Find where the given text appears and provide that cell's center as [x, y] coordinate. 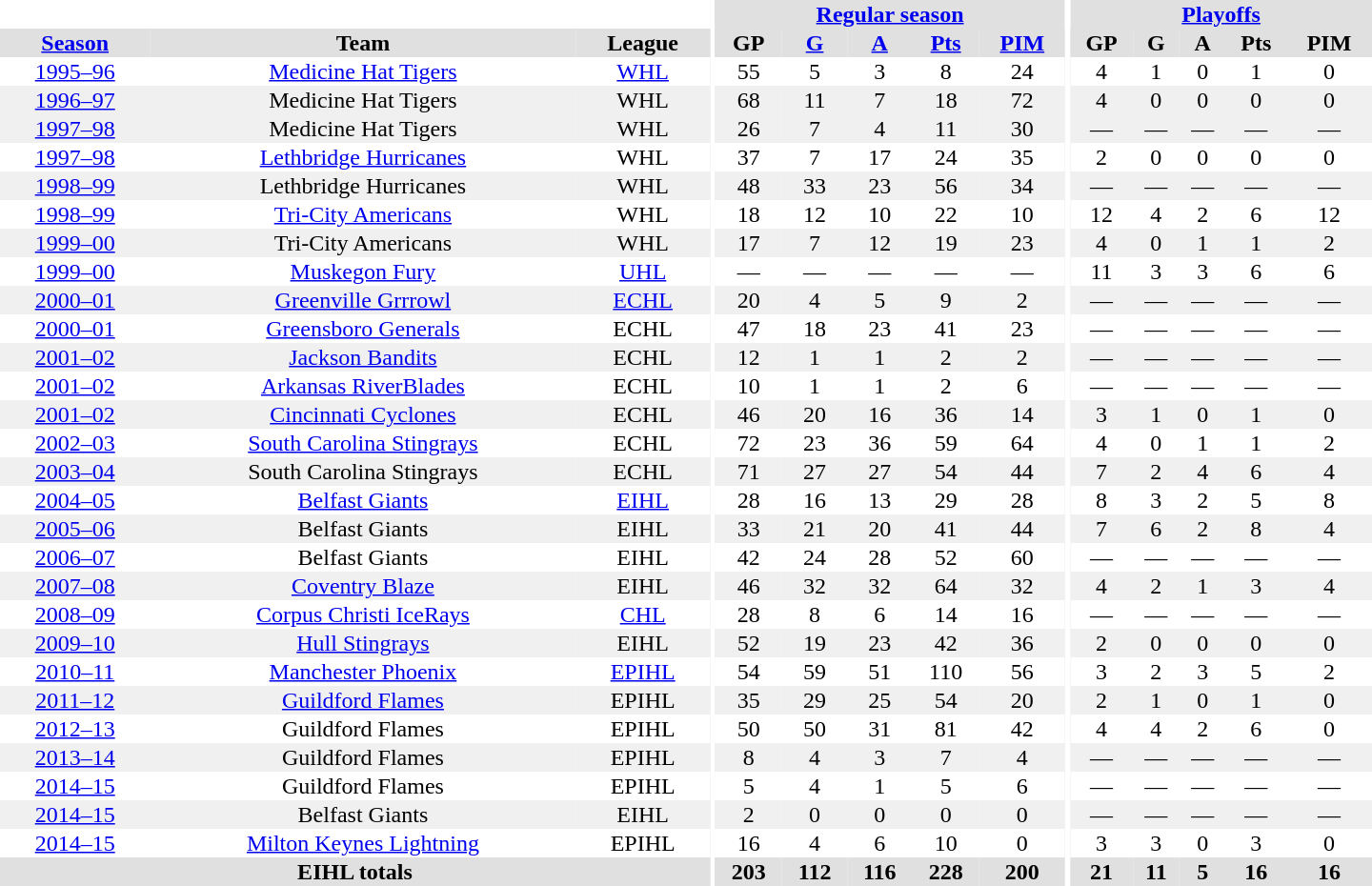
UHL [642, 272]
51 [879, 672]
2006–07 [74, 557]
Arkansas RiverBlades [362, 386]
Team [362, 43]
2007–08 [74, 586]
Manchester Phoenix [362, 672]
Cincinnati Cyclones [362, 414]
Corpus Christi IceRays [362, 614]
55 [749, 71]
71 [749, 472]
25 [879, 700]
1996–97 [74, 100]
1995–96 [74, 71]
31 [879, 729]
200 [1022, 872]
48 [749, 186]
2002–03 [74, 443]
68 [749, 100]
Milton Keynes Lightning [362, 843]
2003–04 [74, 472]
203 [749, 872]
Jackson Bandits [362, 357]
26 [749, 129]
2010–11 [74, 672]
37 [749, 157]
Hull Stingrays [362, 643]
Season [74, 43]
60 [1022, 557]
112 [815, 872]
2012–13 [74, 729]
22 [945, 214]
2004–05 [74, 500]
EIHL totals [354, 872]
CHL [642, 614]
League [642, 43]
2013–14 [74, 757]
Playoffs [1221, 14]
2009–10 [74, 643]
13 [879, 500]
81 [945, 729]
47 [749, 329]
Regular season [890, 14]
2011–12 [74, 700]
34 [1022, 186]
228 [945, 872]
9 [945, 300]
2005–06 [74, 529]
Greensboro Generals [362, 329]
30 [1022, 129]
110 [945, 672]
2008–09 [74, 614]
Greenville Grrrowl [362, 300]
Muskegon Fury [362, 272]
Coventry Blaze [362, 586]
116 [879, 872]
